Return the [x, y] coordinate for the center point of the cell that contains the specified text.  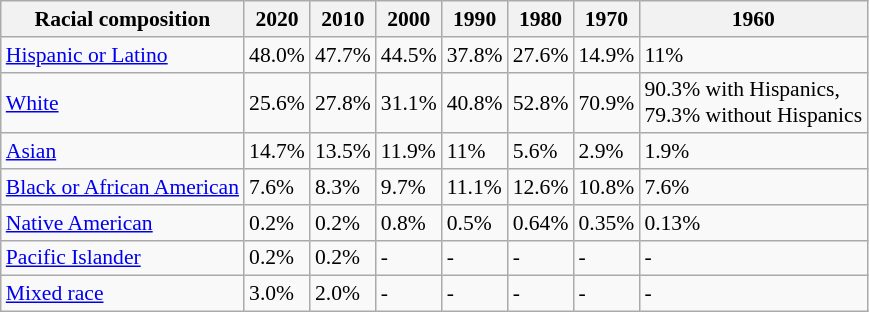
Mixed race [122, 294]
2020 [277, 19]
47.7% [343, 55]
31.1% [409, 102]
52.8% [541, 102]
44.5% [409, 55]
Pacific Islander [122, 258]
1.9% [753, 152]
2000 [409, 19]
1960 [753, 19]
0.13% [753, 223]
90.3% with Hispanics,79.3% without Hispanics [753, 102]
0.35% [606, 223]
11.9% [409, 152]
1970 [606, 19]
5.6% [541, 152]
11.1% [475, 187]
Asian [122, 152]
40.8% [475, 102]
14.7% [277, 152]
Black or African American [122, 187]
8.3% [343, 187]
1990 [475, 19]
25.6% [277, 102]
27.8% [343, 102]
13.5% [343, 152]
10.8% [606, 187]
Racial composition [122, 19]
9.7% [409, 187]
70.9% [606, 102]
2.0% [343, 294]
0.5% [475, 223]
Native American [122, 223]
2010 [343, 19]
3.0% [277, 294]
27.6% [541, 55]
12.6% [541, 187]
2.9% [606, 152]
48.0% [277, 55]
14.9% [606, 55]
Hispanic or Latino [122, 55]
0.8% [409, 223]
37.8% [475, 55]
White [122, 102]
0.64% [541, 223]
1980 [541, 19]
